Search for the cell housing the specified text and yield its (X, Y) center coordinate. 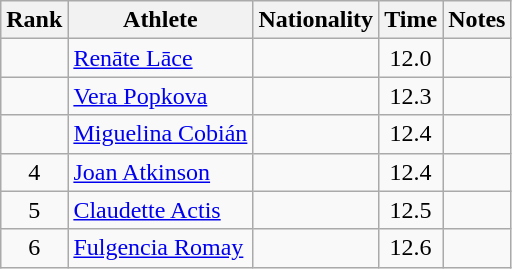
5 (34, 210)
12.6 (411, 248)
Joan Atkinson (160, 172)
Nationality (316, 20)
4 (34, 172)
6 (34, 248)
Vera Popkova (160, 96)
Rank (34, 20)
Athlete (160, 20)
Claudette Actis (160, 210)
Fulgencia Romay (160, 248)
12.3 (411, 96)
Miguelina Cobián (160, 134)
12.0 (411, 58)
Notes (477, 20)
12.5 (411, 210)
Renāte Lāce (160, 58)
Time (411, 20)
